From the cell containing the given text, extract its center point as [X, Y] coordinate. 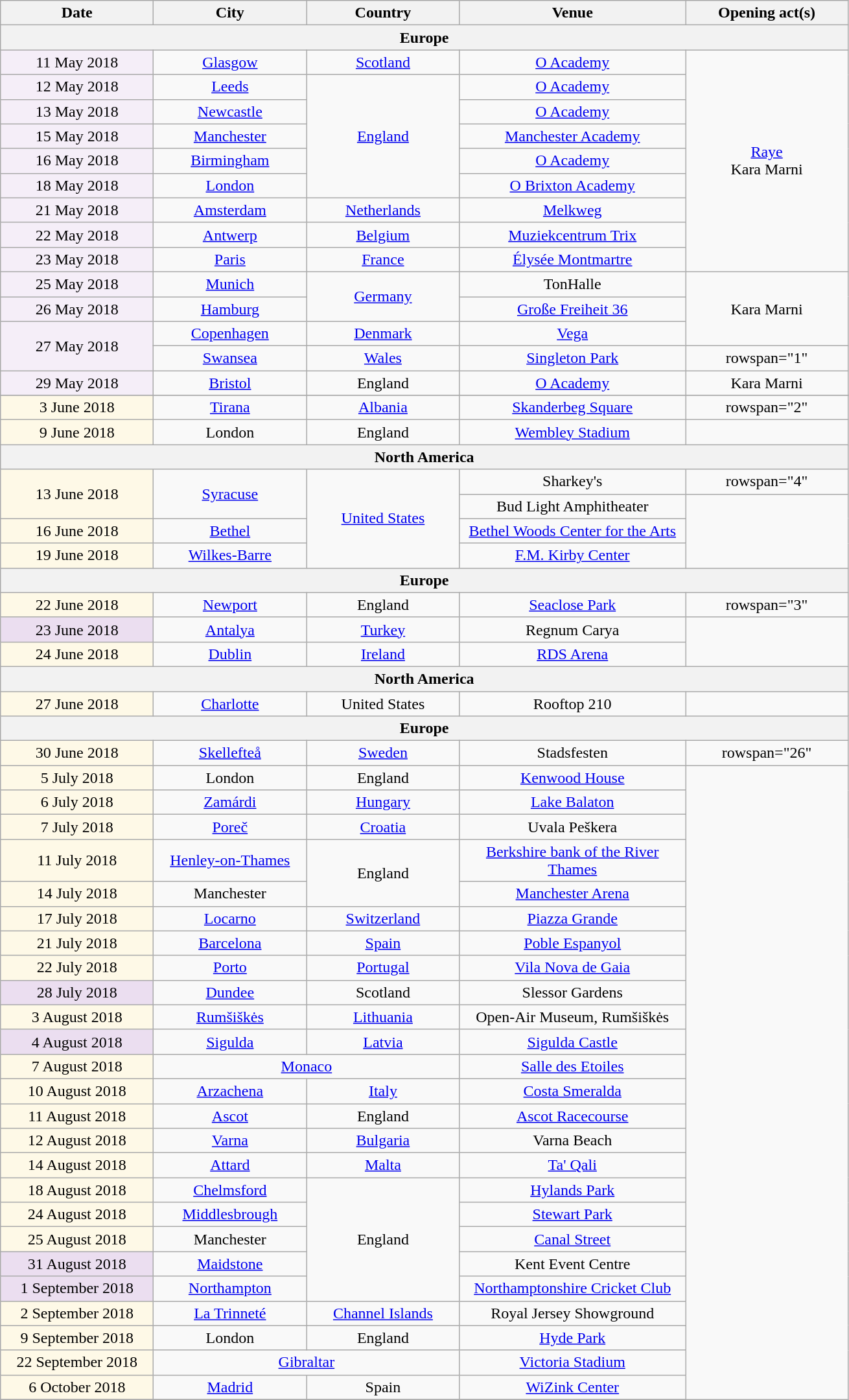
Costa Smeralda [573, 1091]
Opening act(s) [767, 13]
Élysée Montmartre [573, 259]
Bulgaria [383, 1141]
Locarno [230, 918]
WiZink Center [573, 1387]
Country [383, 13]
Bethel [230, 531]
Charlotte [230, 703]
Porto [230, 968]
6 July 2018 [77, 802]
Seaclose Park [573, 605]
13 June 2018 [77, 494]
Netherlands [383, 210]
rowspan="1" [767, 358]
Channel Islands [383, 1313]
Hylands Park [573, 1190]
21 July 2018 [77, 943]
Melkweg [573, 210]
Skellefteå [230, 753]
La Trinneté [230, 1313]
Bristol [230, 383]
Germany [383, 296]
Venue [573, 13]
9 September 2018 [77, 1338]
Antwerp [230, 235]
Albania [383, 408]
Northampton [230, 1289]
23 May 2018 [77, 259]
Malta [383, 1165]
22 June 2018 [77, 605]
Syracuse [230, 494]
City [230, 13]
26 May 2018 [77, 309]
Royal Jersey Showground [573, 1313]
1 September 2018 [77, 1289]
Uvala Peškera [573, 827]
Maidstone [230, 1264]
27 June 2018 [77, 703]
Croatia [383, 827]
Henley-on-Thames [230, 861]
Northamptonshire Cricket Club [573, 1289]
18 May 2018 [77, 185]
24 June 2018 [77, 654]
rowspan="3" [767, 605]
11 August 2018 [77, 1115]
Sigulda [230, 1042]
Bud Light Amphitheater [573, 506]
29 May 2018 [77, 383]
31 August 2018 [77, 1264]
Poreč [230, 827]
Madrid [230, 1387]
Varna Beach [573, 1141]
Sigulda Castle [573, 1042]
Sweden [383, 753]
Hungary [383, 802]
18 August 2018 [77, 1190]
Ireland [383, 654]
Salle des Etoiles [573, 1066]
Switzerland [383, 918]
Turkey [383, 629]
Newport [230, 605]
23 June 2018 [77, 629]
Glasgow [230, 62]
Wembley Stadium [573, 432]
28 July 2018 [77, 992]
Gibraltar [307, 1362]
Vila Nova de Gaia [573, 968]
Muziekcentrum Trix [573, 235]
2 September 2018 [77, 1313]
9 June 2018 [77, 432]
Skanderbeg Square [573, 408]
21 May 2018 [77, 210]
Bethel Woods Center for the Arts [573, 531]
Ta' Qali [573, 1165]
Manchester Academy [573, 136]
Swansea [230, 358]
Stadsfesten [573, 753]
Regnum Carya [573, 629]
Birmingham [230, 161]
Ascot Racecourse [573, 1115]
France [383, 259]
Zamárdi [230, 802]
TonHalle [573, 284]
rowspan="2" [767, 408]
12 May 2018 [77, 87]
Piazza Grande [573, 918]
O Brixton Academy [573, 185]
Tirana [230, 408]
22 September 2018 [77, 1362]
Kenwood House [573, 778]
Barcelona [230, 943]
Wilkes-Barre [230, 555]
5 July 2018 [77, 778]
Munich [230, 284]
22 May 2018 [77, 235]
10 August 2018 [77, 1091]
11 July 2018 [77, 861]
Italy [383, 1091]
Chelmsford [230, 1190]
Canal Street [573, 1239]
25 August 2018 [77, 1239]
Manchester Arena [573, 894]
7 July 2018 [77, 827]
24 August 2018 [77, 1215]
14 July 2018 [77, 894]
16 June 2018 [77, 531]
14 August 2018 [77, 1165]
Leeds [230, 87]
Berkshire bank of the River Thames [573, 861]
17 July 2018 [77, 918]
Date [77, 13]
Dublin [230, 654]
27 May 2018 [77, 346]
Lake Balaton [573, 802]
Vega [573, 334]
19 June 2018 [77, 555]
rowspan="4" [767, 482]
Monaco [307, 1066]
Paris [230, 259]
Wales [383, 358]
7 August 2018 [77, 1066]
15 May 2018 [77, 136]
22 July 2018 [77, 968]
Hyde Park [573, 1338]
Attard [230, 1165]
16 May 2018 [77, 161]
RDS Arena [573, 654]
Poble Espanyol [573, 943]
Lithuania [383, 1017]
Große Freiheit 36 [573, 309]
3 August 2018 [77, 1017]
Sharkey's [573, 482]
Antalya [230, 629]
rowspan="26" [767, 753]
6 October 2018 [77, 1387]
3 June 2018 [77, 408]
Kent Event Centre [573, 1264]
Open-Air Museum, Rumšiškės [573, 1017]
Rumšiškės [230, 1017]
Stewart Park [573, 1215]
Singleton Park [573, 358]
12 August 2018 [77, 1141]
11 May 2018 [77, 62]
Latvia [383, 1042]
Rooftop 210 [573, 703]
4 August 2018 [77, 1042]
Hamburg [230, 309]
Arzachena [230, 1091]
13 May 2018 [77, 111]
Ascot [230, 1115]
Slessor Gardens [573, 992]
Portugal [383, 968]
Newcastle [230, 111]
Dundee [230, 992]
Varna [230, 1141]
Middlesbrough [230, 1215]
F.M. Kirby Center [573, 555]
25 May 2018 [77, 284]
Belgium [383, 235]
Copenhagen [230, 334]
30 June 2018 [77, 753]
RayeKara Marni [767, 161]
Amsterdam [230, 210]
Denmark [383, 334]
Victoria Stadium [573, 1362]
